For the text-containing cell, return its midpoint in (x, y) coordinate format. 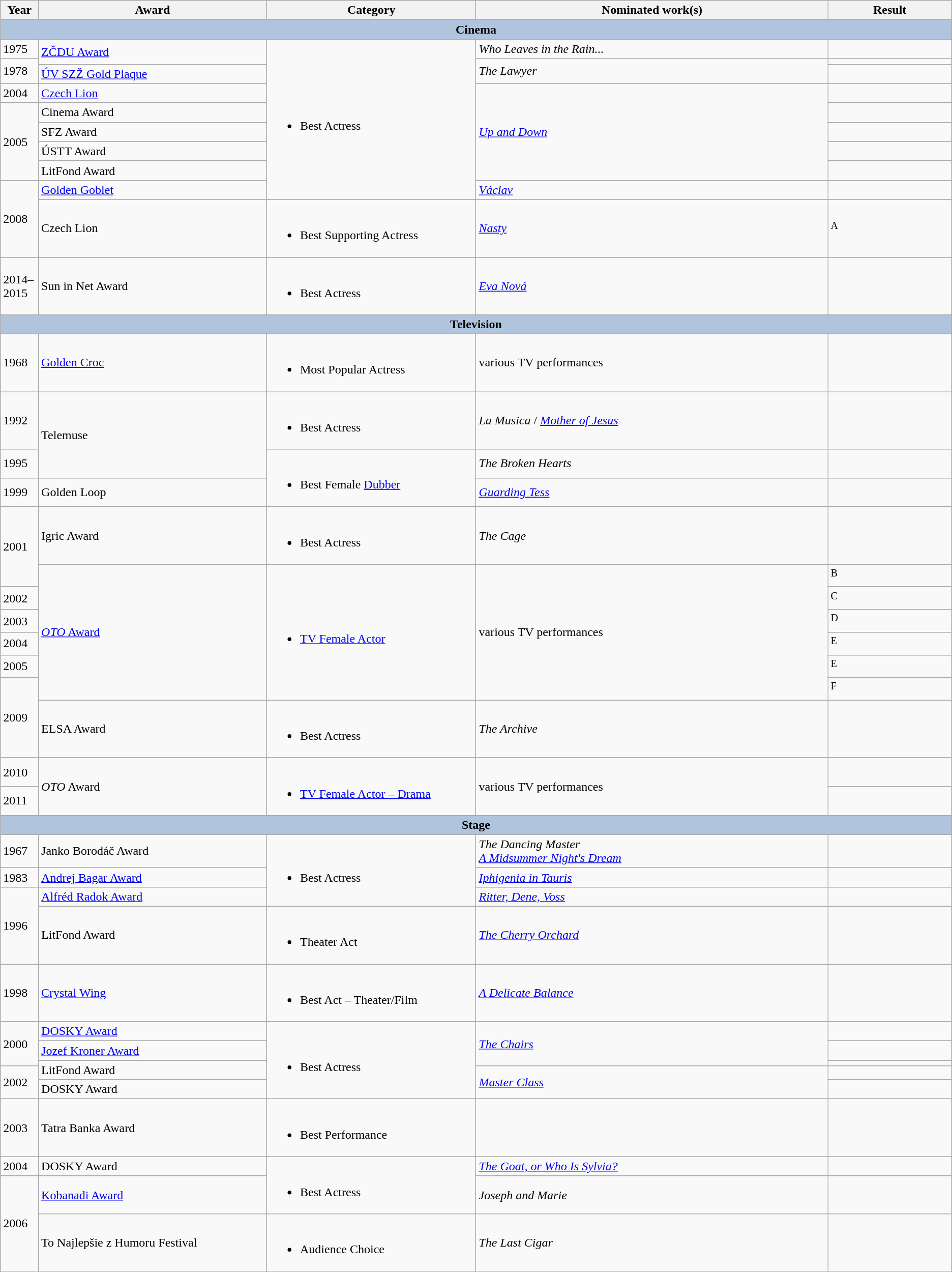
Nominated work(s) (652, 10)
Iphigenia in Tauris (652, 877)
B (890, 576)
The Goat, or Who Is Sylvia? (652, 1166)
The Last Cigar (652, 1242)
Janko Borodáč Award (153, 851)
Crystal Wing (153, 993)
ELSA Award (153, 729)
Telemuse (153, 435)
1999 (19, 493)
2000 (19, 1044)
F (890, 689)
D (890, 621)
2010 (19, 772)
Ritter, Dene, Voss (652, 897)
Category (371, 10)
2014–2015 (19, 286)
Golden Croc (153, 363)
2008 (19, 219)
Golden Goblet (153, 190)
Television (476, 325)
The Cherry Orchard (652, 935)
Year (19, 10)
1995 (19, 464)
Tatra Banka Award (153, 1128)
Cinema Award (153, 112)
1968 (19, 363)
Kobanadi Award (153, 1195)
Nasty (652, 228)
C (890, 598)
1992 (19, 420)
2006 (19, 1224)
Golden Loop (153, 493)
The Lawyer (652, 71)
2009 (19, 718)
The Chairs (652, 1044)
Audience Choice (371, 1242)
Guarding Tess (652, 493)
To Najlepšie z Humoru Festival (153, 1242)
Best Female Dubber (371, 478)
The Cage (652, 535)
Sun in Net Award (153, 286)
Master Class (652, 1083)
Alfréd Radok Award (153, 897)
Václav (652, 190)
1996 (19, 926)
Award (153, 10)
Best Act – Theater/Film (371, 993)
Most Popular Actress (371, 363)
TV Female Actor – Drama (371, 787)
The Dancing Master A Midsummer Night's Dream (652, 851)
Eva Nová (652, 286)
ZČDU Award (153, 52)
Who Leaves in the Rain... (652, 49)
TV Female Actor (371, 632)
Joseph and Marie (652, 1195)
Up and Down (652, 132)
Best Supporting Actress (371, 228)
Theater Act (371, 935)
1967 (19, 851)
ÚV SZŽ Gold Plaque (153, 74)
ÚSTT Award (153, 151)
1983 (19, 877)
The Archive (652, 729)
Result (890, 10)
1978 (19, 71)
Andrej Bagar Award (153, 877)
2011 (19, 801)
Jozef Kroner Award (153, 1051)
Cinema (476, 30)
Stage (476, 825)
La Musica / Mother of Jesus (652, 420)
The Broken Hearts (652, 464)
1975 (19, 49)
1998 (19, 993)
SFZ Award (153, 132)
Igric Award (153, 535)
A (890, 228)
A Delicate Balance (652, 993)
2001 (19, 547)
Best Performance (371, 1128)
